Return [X, Y] of the center of cell containing provided text 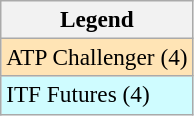
ATP Challenger (4) [97, 57]
Legend [97, 19]
ITF Futures (4) [97, 95]
